Provide the (x, y) coordinate of the cell's center where the given text is located.  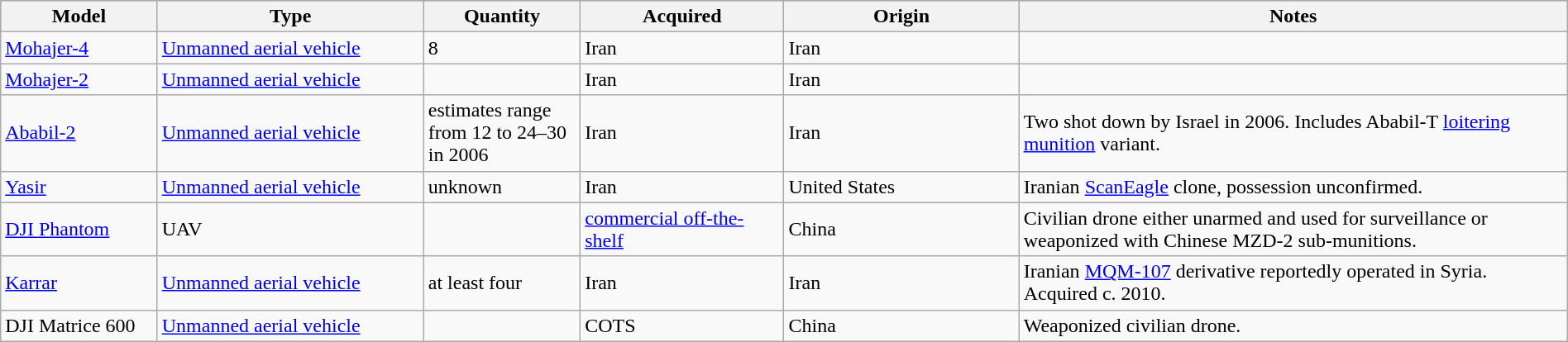
Origin (901, 17)
commercial off-the-shelf (682, 230)
Model (79, 17)
at least four (501, 283)
Type (290, 17)
Yasir (79, 187)
Two shot down by Israel in 2006. Includes Ababil-T loitering munition variant. (1293, 133)
Notes (1293, 17)
8 (501, 48)
Acquired (682, 17)
Iranian ScanEagle clone, possession unconfirmed. (1293, 187)
COTS (682, 325)
Ababil-2 (79, 133)
DJI Matrice 600 (79, 325)
Mohajer-2 (79, 79)
Civilian drone either unarmed and used for surveillance or weaponized with Chinese MZD-2 sub-munitions. (1293, 230)
Weaponized civilian drone. (1293, 325)
United States (901, 187)
Quantity (501, 17)
Karrar (79, 283)
DJI Phantom (79, 230)
Iranian MQM-107 derivative reportedly operated in Syria. Acquired c. 2010. (1293, 283)
unknown (501, 187)
estimates range from 12 to 24–30 in 2006 (501, 133)
Mohajer-4 (79, 48)
UAV (290, 230)
